Determine the [x, y] coordinate at the center of the cell enclosing the given text.  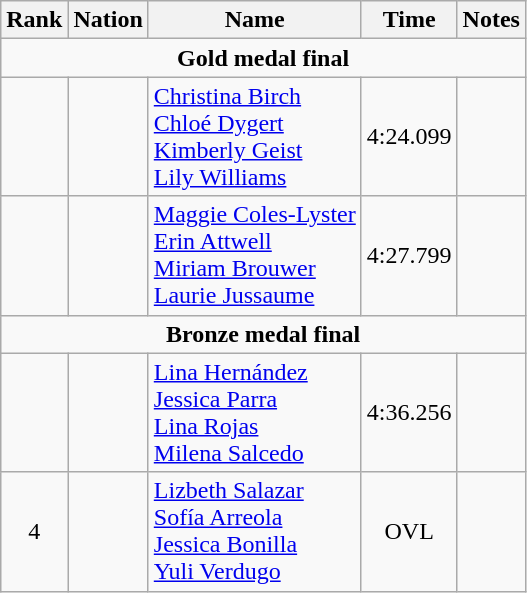
4:24.099 [409, 136]
Gold medal final [264, 58]
Maggie Coles-LysterErin AttwellMiriam BrouwerLaurie Jussaume [254, 256]
4:36.256 [409, 412]
Nation [108, 20]
Rank [34, 20]
Notes [491, 20]
4 [34, 532]
Christina BirchChloé DygertKimberly GeistLily Williams [254, 136]
Name [254, 20]
OVL [409, 532]
4:27.799 [409, 256]
Time [409, 20]
Bronze medal final [264, 334]
Lina HernándezJessica ParraLina RojasMilena Salcedo [254, 412]
Lizbeth SalazarSofía ArreolaJessica BonillaYuli Verdugo [254, 532]
